From the cell containing the given text, extract its center point as [x, y] coordinate. 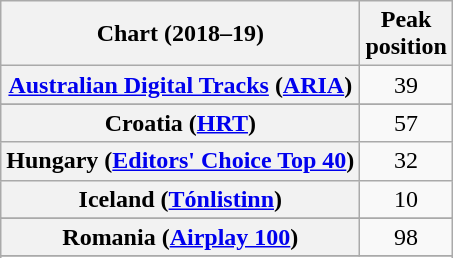
98 [406, 237]
39 [406, 85]
Chart (2018–19) [180, 34]
57 [406, 123]
10 [406, 199]
Croatia (HRT) [180, 123]
Australian Digital Tracks (ARIA) [180, 85]
Romania (Airplay 100) [180, 237]
32 [406, 161]
Hungary (Editors' Choice Top 40) [180, 161]
Peakposition [406, 34]
Iceland (Tónlistinn) [180, 199]
